Find where the given text appears and provide that cell's center as [X, Y] coordinate. 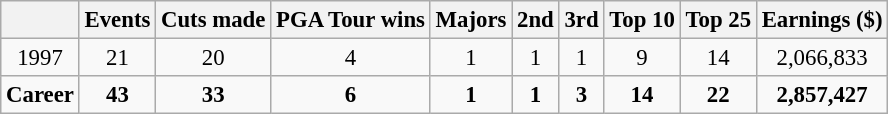
2,066,833 [822, 58]
3rd [582, 20]
43 [117, 95]
2,857,427 [822, 95]
20 [214, 58]
Cuts made [214, 20]
4 [351, 58]
PGA Tour wins [351, 20]
9 [642, 58]
Career [40, 95]
Majors [470, 20]
22 [718, 95]
33 [214, 95]
Top 25 [718, 20]
Events [117, 20]
3 [582, 95]
6 [351, 95]
2nd [536, 20]
1997 [40, 58]
Earnings ($) [822, 20]
Top 10 [642, 20]
21 [117, 58]
